Detect which cell encompasses the target text, then output its [X, Y] center coordinate. 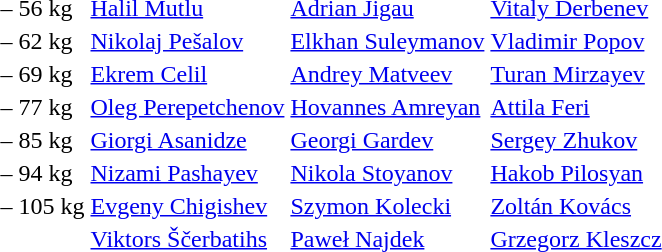
Nikolaj Pešalov [188, 41]
Szymon Kolecki [388, 206]
Hovannes Amreyan [388, 107]
Ekrem Celil [188, 74]
Elkhan Suleymanov [388, 41]
Evgeny Chigishev [188, 206]
Andrey Matveev [388, 74]
Giorgi Asanidze [188, 140]
Georgi Gardev [388, 140]
Nikola Stoyanov [388, 173]
Oleg Perepetchenov [188, 107]
Nizami Pashayev [188, 173]
